Capture the cell that displays the provided text and extract its (X, Y) central coordinate. 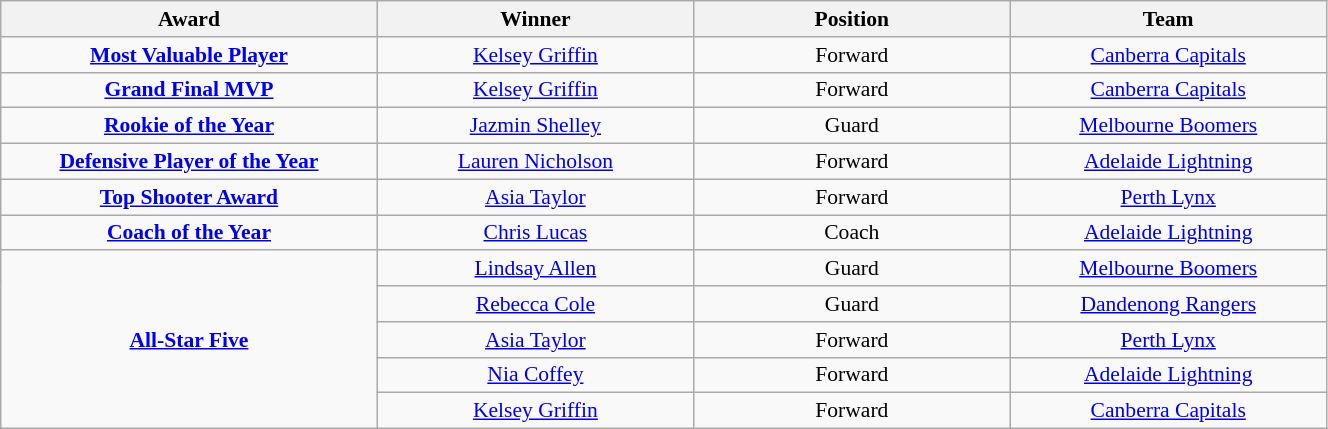
Winner (535, 19)
Jazmin Shelley (535, 126)
Top Shooter Award (189, 197)
Coach (852, 233)
Most Valuable Player (189, 55)
Rebecca Cole (535, 304)
Chris Lucas (535, 233)
Rookie of the Year (189, 126)
Coach of the Year (189, 233)
Team (1168, 19)
Lauren Nicholson (535, 162)
Nia Coffey (535, 375)
Position (852, 19)
Dandenong Rangers (1168, 304)
Lindsay Allen (535, 269)
Grand Final MVP (189, 90)
All-Star Five (189, 340)
Award (189, 19)
Defensive Player of the Year (189, 162)
